Search for the cell housing the specified text and yield its (x, y) center coordinate. 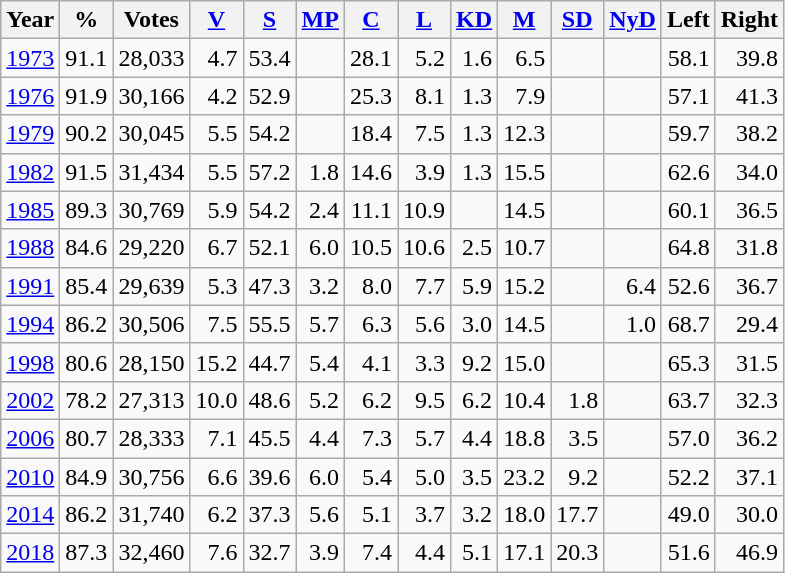
59.7 (688, 134)
17.7 (578, 515)
84.6 (86, 248)
57.2 (270, 172)
14.6 (370, 172)
32.7 (270, 553)
89.3 (86, 210)
32,460 (152, 553)
6.4 (633, 286)
91.1 (86, 58)
49.0 (688, 515)
12.3 (524, 134)
10.5 (370, 248)
2018 (30, 553)
V (216, 20)
44.7 (270, 362)
Votes (152, 20)
8.1 (424, 96)
80.6 (86, 362)
28,333 (152, 438)
37.1 (749, 477)
18.0 (524, 515)
Year (30, 20)
48.6 (270, 400)
68.7 (688, 324)
63.7 (688, 400)
62.6 (688, 172)
45.5 (270, 438)
1988 (30, 248)
5.0 (424, 477)
3.7 (424, 515)
10.0 (216, 400)
4.1 (370, 362)
41.3 (749, 96)
15.0 (524, 362)
10.9 (424, 210)
6.5 (524, 58)
39.6 (270, 477)
90.2 (86, 134)
7.1 (216, 438)
57.1 (688, 96)
4.7 (216, 58)
37.3 (270, 515)
51.6 (688, 553)
39.8 (749, 58)
36.7 (749, 286)
25.3 (370, 96)
7.3 (370, 438)
2010 (30, 477)
M (524, 20)
55.5 (270, 324)
29.4 (749, 324)
23.2 (524, 477)
30,769 (152, 210)
1976 (30, 96)
1.6 (474, 58)
MP (320, 20)
7.9 (524, 96)
7.7 (424, 286)
28.1 (370, 58)
10.6 (424, 248)
30.0 (749, 515)
1998 (30, 362)
30,756 (152, 477)
28,150 (152, 362)
85.4 (86, 286)
18.4 (370, 134)
10.4 (524, 400)
29,220 (152, 248)
27,313 (152, 400)
9.5 (424, 400)
52.1 (270, 248)
1982 (30, 172)
60.1 (688, 210)
31.8 (749, 248)
80.7 (86, 438)
1979 (30, 134)
91.5 (86, 172)
KD (474, 20)
30,045 (152, 134)
7.4 (370, 553)
65.3 (688, 362)
31.5 (749, 362)
30,506 (152, 324)
1985 (30, 210)
Left (688, 20)
36.2 (749, 438)
52.6 (688, 286)
4.2 (216, 96)
L (424, 20)
1991 (30, 286)
1.0 (633, 324)
S (270, 20)
5.3 (216, 286)
10.7 (524, 248)
58.1 (688, 58)
7.6 (216, 553)
1994 (30, 324)
1973 (30, 58)
57.0 (688, 438)
32.3 (749, 400)
6.3 (370, 324)
34.0 (749, 172)
3.3 (424, 362)
31,740 (152, 515)
18.8 (524, 438)
38.2 (749, 134)
28,033 (152, 58)
52.9 (270, 96)
46.9 (749, 553)
11.1 (370, 210)
NyD (633, 20)
31,434 (152, 172)
52.2 (688, 477)
2.4 (320, 210)
8.0 (370, 286)
47.3 (270, 286)
87.3 (86, 553)
2002 (30, 400)
SD (578, 20)
29,639 (152, 286)
Right (749, 20)
17.1 (524, 553)
91.9 (86, 96)
6.6 (216, 477)
30,166 (152, 96)
84.9 (86, 477)
78.2 (86, 400)
C (370, 20)
2.5 (474, 248)
64.8 (688, 248)
2014 (30, 515)
36.5 (749, 210)
20.3 (578, 553)
53.4 (270, 58)
2006 (30, 438)
15.5 (524, 172)
6.7 (216, 248)
% (86, 20)
3.0 (474, 324)
